Determine the (x, y) coordinate at the center of the cell enclosing the given text.  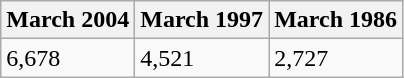
2,727 (336, 58)
March 1997 (202, 20)
March 1986 (336, 20)
March 2004 (68, 20)
4,521 (202, 58)
6,678 (68, 58)
